From the cell containing the given text, extract its center point as (x, y) coordinate. 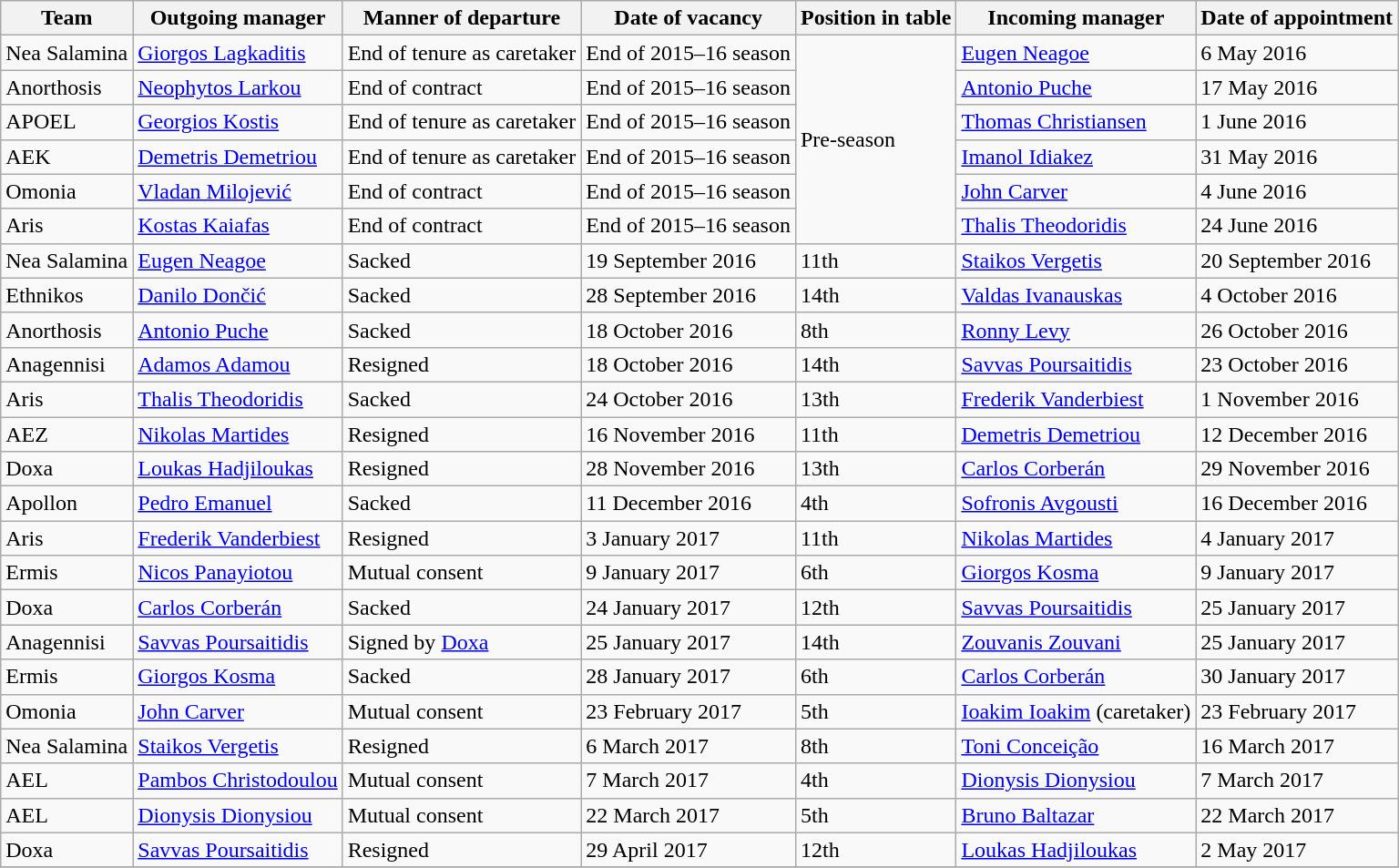
16 December 2016 (1297, 504)
31 May 2016 (1297, 157)
29 November 2016 (1297, 469)
24 June 2016 (1297, 226)
Kostas Kaiafas (238, 226)
17 May 2016 (1297, 87)
Zouvanis Zouvani (1077, 642)
Date of vacancy (689, 18)
Sofronis Avgousti (1077, 504)
Pre-season (875, 139)
Ioakim Ioakim (caretaker) (1077, 711)
Danilo Dončić (238, 295)
24 October 2016 (689, 399)
Georgios Kostis (238, 122)
30 January 2017 (1297, 677)
12 December 2016 (1297, 434)
24 January 2017 (689, 608)
4 October 2016 (1297, 295)
APOEL (67, 122)
20 September 2016 (1297, 260)
Adamos Adamou (238, 364)
16 November 2016 (689, 434)
1 June 2016 (1297, 122)
29 April 2017 (689, 850)
28 November 2016 (689, 469)
Ethnikos (67, 295)
Toni Conceição (1077, 746)
Position in table (875, 18)
Giorgos Lagkaditis (238, 53)
Manner of departure (462, 18)
16 March 2017 (1297, 746)
Valdas Ivanauskas (1077, 295)
AEZ (67, 434)
4 January 2017 (1297, 538)
Apollon (67, 504)
6 March 2017 (689, 746)
Pambos Christodoulou (238, 781)
1 November 2016 (1297, 399)
Date of appointment (1297, 18)
Outgoing manager (238, 18)
3 January 2017 (689, 538)
Bruno Baltazar (1077, 815)
26 October 2016 (1297, 330)
28 January 2017 (689, 677)
Ronny Levy (1077, 330)
4 June 2016 (1297, 191)
Nicos Panayiotou (238, 573)
Neophytos Larkou (238, 87)
Incoming manager (1077, 18)
Imanol Idiakez (1077, 157)
23 October 2016 (1297, 364)
Thomas Christiansen (1077, 122)
11 December 2016 (689, 504)
AEK (67, 157)
28 September 2016 (689, 295)
Pedro Emanuel (238, 504)
19 September 2016 (689, 260)
6 May 2016 (1297, 53)
Team (67, 18)
Signed by Doxa (462, 642)
2 May 2017 (1297, 850)
Vladan Milojević (238, 191)
